Extract the [x, y] coordinate from the center of the cell holding the provided text.  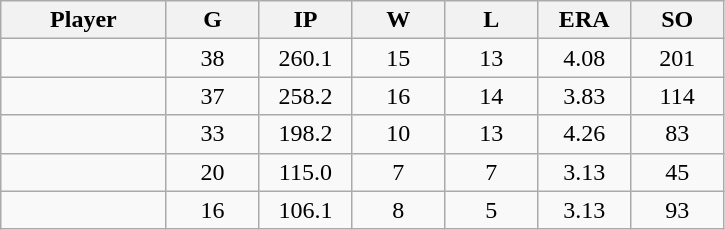
L [492, 20]
G [212, 20]
33 [212, 134]
258.2 [306, 96]
15 [398, 58]
20 [212, 172]
38 [212, 58]
W [398, 20]
ERA [584, 20]
201 [678, 58]
Player [84, 20]
5 [492, 210]
45 [678, 172]
3.83 [584, 96]
115.0 [306, 172]
83 [678, 134]
114 [678, 96]
SO [678, 20]
10 [398, 134]
198.2 [306, 134]
37 [212, 96]
106.1 [306, 210]
14 [492, 96]
8 [398, 210]
IP [306, 20]
4.26 [584, 134]
4.08 [584, 58]
260.1 [306, 58]
93 [678, 210]
